Detect which cell encompasses the target text, then output its [x, y] center coordinate. 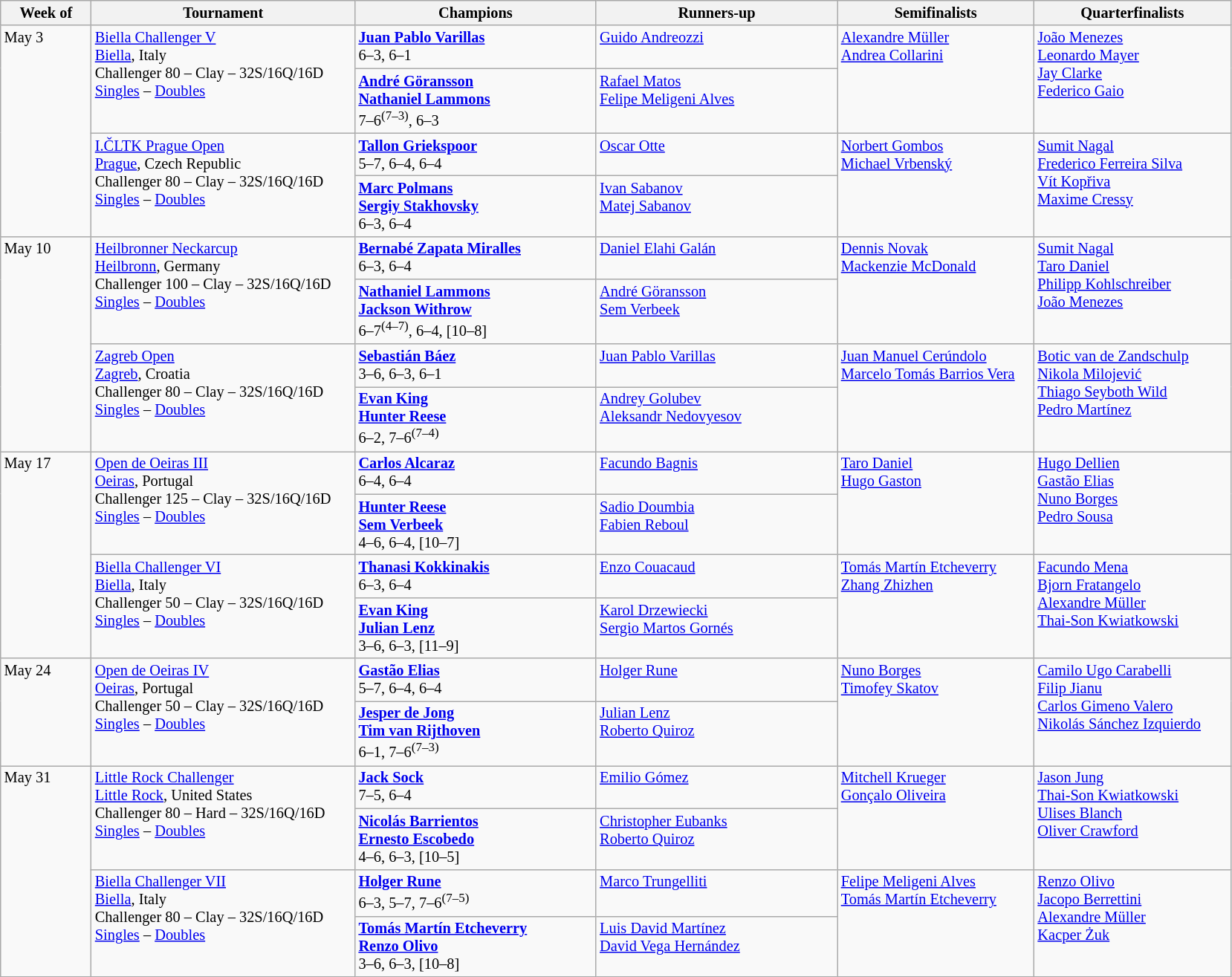
Facundo Mena Bjorn Fratangelo Alexandre Müller Thai-Son Kwiatkowski [1132, 606]
Marc Polmans Sergiy Stakhovsky6–3, 6–4 [476, 206]
Jason Jung Thai-Son Kwiatkowski Ulises Blanch Oliver Crawford [1132, 817]
Facundo Bagnis [716, 473]
May 17 [46, 554]
Tournament [223, 13]
Holger Rune6–3, 5–7, 7–6(7–5) [476, 893]
Norbert Gombos Michael Vrbenský [936, 184]
Guido Andreozzi [716, 47]
May 31 [46, 871]
Enzo Couacaud [716, 576]
Gastão Elias5–7, 6–4, 6–4 [476, 680]
Sadio Doumbia Fabien Reboul [716, 525]
Camilo Ugo Carabelli Filip Jianu Carlos Gimeno Valero Nikolás Sánchez Izquierdo [1132, 712]
Mitchell Krueger Gonçalo Oliveira [936, 817]
Sebastián Báez3–6, 6–3, 6–1 [476, 366]
Semifinalists [936, 13]
Open de Oeiras IVOeiras, Portugal Challenger 50 – Clay – 32S/16Q/16DSingles – Doubles [223, 712]
Tallon Griekspoor5–7, 6–4, 6–4 [476, 155]
João Menezes Leonardo Mayer Jay Clarke Federico Gaio [1132, 79]
Juan Manuel Cerúndolo Marcelo Tomás Barrios Vera [936, 398]
Alexandre Müller Andrea Collarini [936, 79]
Dennis Novak Mackenzie McDonald [936, 290]
Sumit Nagal Frederico Ferreira Silva Vít Kopřiva Maxime Cressy [1132, 184]
Hugo Dellien Gastão Elias Nuno Borges Pedro Sousa [1132, 502]
André Göransson Nathaniel Lammons7–6(7–3), 6–3 [476, 101]
Christopher Eubanks Roberto Quiroz [716, 839]
Nicolás Barrientos Ernesto Escobedo4–6, 6–3, [10–5] [476, 839]
Open de Oeiras IIIOeiras, Portugal Challenger 125 – Clay – 32S/16Q/16DSingles – Doubles [223, 502]
Heilbronner NeckarcupHeilbronn, Germany Challenger 100 – Clay – 32S/16Q/16DSingles – Doubles [223, 290]
Taro Daniel Hugo Gaston [936, 502]
May 24 [46, 712]
Marco Trungelliti [716, 893]
Carlos Alcaraz6–4, 6–4 [476, 473]
Daniel Elahi Galán [716, 258]
Juan Pablo Varillas6–3, 6–1 [476, 47]
Champions [476, 13]
Emilio Gómez [716, 787]
Biella Challenger VIIBiella, Italy Challenger 80 – Clay – 32S/16Q/16DSingles – Doubles [223, 923]
Bernabé Zapata Miralles6–3, 6–4 [476, 258]
Ivan Sabanov Matej Sabanov [716, 206]
May 10 [46, 343]
Jesper de Jong Tim van Rijthoven6–1, 7–6(7–3) [476, 733]
I.ČLTK Prague OpenPrague, Czech Republic Challenger 80 – Clay – 32S/16Q/16DSingles – Doubles [223, 184]
Renzo Olivo Jacopo Berrettini Alexandre Müller Kacper Żuk [1132, 923]
Holger Rune [716, 680]
Thanasi Kokkinakis6–3, 6–4 [476, 576]
Tomás Martín Etcheverry Renzo Olivo3–6, 6–3, [10–8] [476, 947]
André Göransson Sem Verbeek [716, 312]
Sumit Nagal Taro Daniel Philipp Kohlschreiber João Menezes [1132, 290]
Runners-up [716, 13]
Karol Drzewiecki Sergio Martos Gornés [716, 628]
Andrey Golubev Aleksandr Nedovyesov [716, 419]
Evan King Hunter Reese6–2, 7–6(7–4) [476, 419]
Biella Challenger VIBiella, Italy Challenger 50 – Clay – 32S/16Q/16DSingles – Doubles [223, 606]
Botic van de Zandschulp Nikola Milojević Thiago Seyboth Wild Pedro Martínez [1132, 398]
Biella Challenger VBiella, Italy Challenger 80 – Clay – 32S/16Q/16DSingles – Doubles [223, 79]
Oscar Otte [716, 155]
Week of [46, 13]
Julian Lenz Roberto Quiroz [716, 733]
Zagreb OpenZagreb, Croatia Challenger 80 – Clay – 32S/16Q/16DSingles – Doubles [223, 398]
Rafael Matos Felipe Meligeni Alves [716, 101]
Luis David Martínez David Vega Hernández [716, 947]
Hunter Reese Sem Verbeek4–6, 6–4, [10–7] [476, 525]
May 3 [46, 131]
Nuno Borges Timofey Skatov [936, 712]
Juan Pablo Varillas [716, 366]
Quarterfinalists [1132, 13]
Jack Sock7–5, 6–4 [476, 787]
Felipe Meligeni Alves Tomás Martín Etcheverry [936, 923]
Evan King Julian Lenz3–6, 6–3, [11–9] [476, 628]
Tomás Martín Etcheverry Zhang Zhizhen [936, 606]
Little Rock ChallengerLittle Rock, United States Challenger 80 – Hard – 32S/16Q/16DSingles – Doubles [223, 817]
Nathaniel Lammons Jackson Withrow6–7(4–7), 6–4, [10–8] [476, 312]
